Determine the [x, y] coordinate at the center of the cell enclosing the given text.  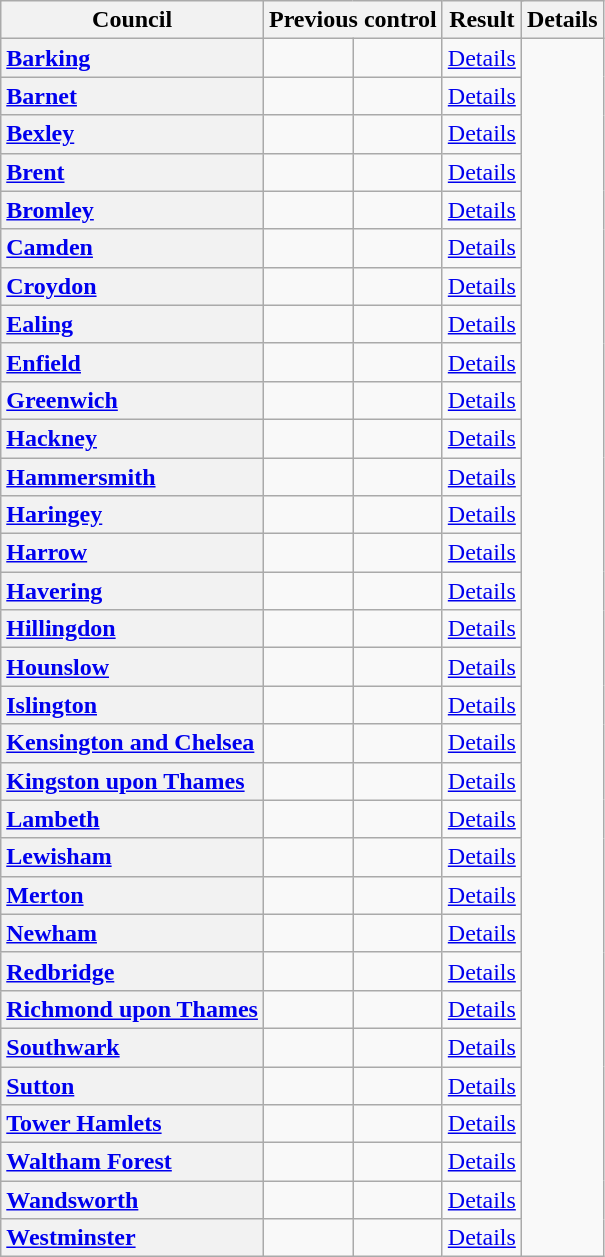
Redbridge [132, 971]
Brent [132, 172]
Greenwich [132, 400]
Hounslow [132, 667]
Southwark [132, 1047]
Council [132, 20]
Lambeth [132, 819]
Waltham Forest [132, 1162]
Hillingdon [132, 629]
Haringey [132, 515]
Westminster [132, 1238]
Barking [132, 58]
Bexley [132, 134]
Kingston upon Thames [132, 781]
Hackney [132, 438]
Ealing [132, 324]
Kensington and Chelsea [132, 743]
Result [482, 20]
Bromley [132, 210]
Merton [132, 895]
Richmond upon Thames [132, 1009]
Wandsworth [132, 1200]
Newham [132, 933]
Tower Hamlets [132, 1124]
Enfield [132, 362]
Hammersmith [132, 477]
Islington [132, 705]
Sutton [132, 1085]
Havering [132, 591]
Camden [132, 248]
Previous control [352, 20]
Lewisham [132, 857]
Harrow [132, 553]
Barnet [132, 96]
Croydon [132, 286]
